Detect which cell encompasses the target text, then output its [X, Y] center coordinate. 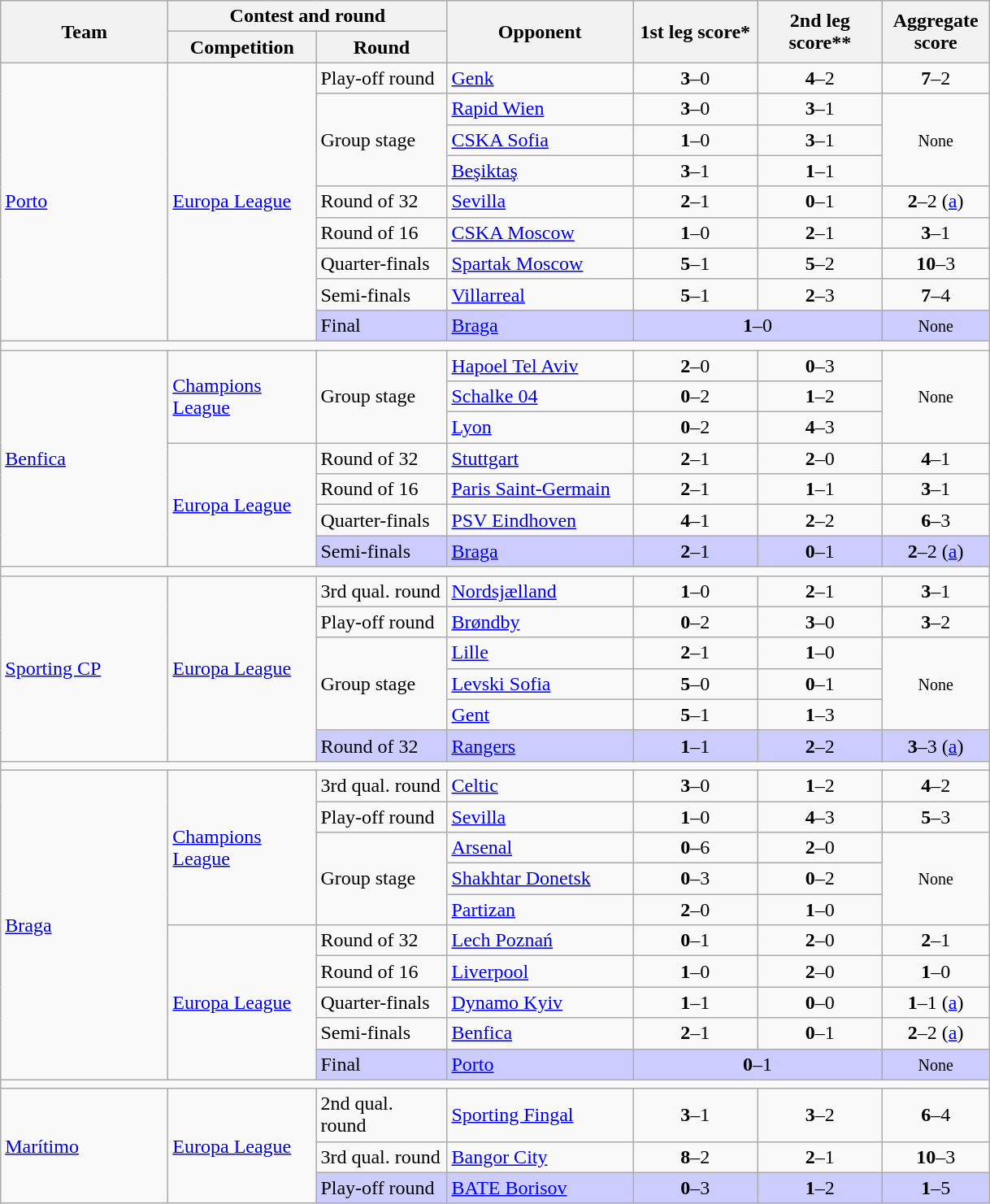
1–5 [936, 1188]
Gent [540, 715]
2nd qual. round [382, 1115]
2–3 [820, 294]
5–0 [695, 684]
Levski Sofia [540, 684]
1–3 [820, 715]
Brøndby [540, 622]
Bangor City [540, 1157]
7–4 [936, 294]
Rangers [540, 745]
Dynamo Kyiv [540, 1002]
Partizan [540, 910]
Shakhtar Donetsk [540, 879]
Opponent [540, 32]
Genk [540, 78]
5–3 [936, 817]
1–1 (a) [936, 1002]
Stuttgart [540, 459]
CSKA Sofia [540, 140]
Sporting CP [85, 668]
Paris Saint-Germain [540, 489]
Villarreal [540, 294]
Lille [540, 653]
Team [85, 32]
0–6 [695, 848]
5–2 [820, 263]
8–2 [695, 1157]
Spartak Moscow [540, 263]
BATE Borisov [540, 1188]
Schalke 04 [540, 397]
CSKA Moscow [540, 233]
Competition [242, 47]
1st leg score* [695, 32]
6–4 [936, 1115]
Sporting Fingal [540, 1115]
Rapid Wien [540, 109]
Marítimo [85, 1146]
Contest and round [307, 16]
7–2 [936, 78]
6–3 [936, 520]
0–0 [820, 1002]
Aggregate score [936, 32]
Liverpool [540, 971]
Celtic [540, 785]
Nordsjælland [540, 591]
Hapoel Tel Aviv [540, 365]
Beşiktaş [540, 171]
Lyon [540, 428]
2nd leg score** [820, 32]
3–3 (a) [936, 745]
Arsenal [540, 848]
Round [382, 47]
PSV Eindhoven [540, 520]
Lech Poznań [540, 941]
